Determine the [x, y] coordinate at the center of the cell enclosing the given text.  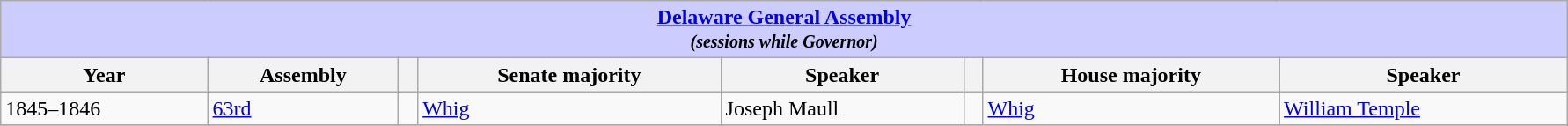
1845–1846 [104, 108]
William Temple [1424, 108]
63rd [303, 108]
Joseph Maull [842, 108]
Year [104, 75]
Senate majority [569, 75]
House majority [1132, 75]
Assembly [303, 75]
Delaware General Assembly (sessions while Governor) [785, 30]
